Determine the (x, y) coordinate at the center of the cell enclosing the given text.  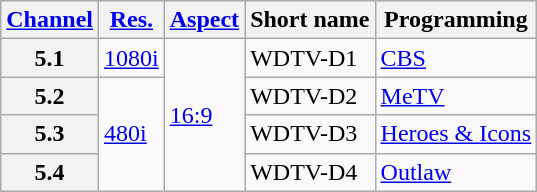
Aspect (204, 20)
CBS (456, 58)
16:9 (204, 115)
WDTV-D4 (310, 172)
Programming (456, 20)
Heroes & Icons (456, 134)
5.2 (50, 96)
480i (132, 134)
WDTV-D1 (310, 58)
MeTV (456, 96)
WDTV-D3 (310, 134)
Outlaw (456, 172)
WDTV-D2 (310, 96)
Short name (310, 20)
1080i (132, 58)
Res. (132, 20)
5.1 (50, 58)
5.3 (50, 134)
Channel (50, 20)
5.4 (50, 172)
